Provide the (X, Y) coordinate of the cell's center where the given text is located.  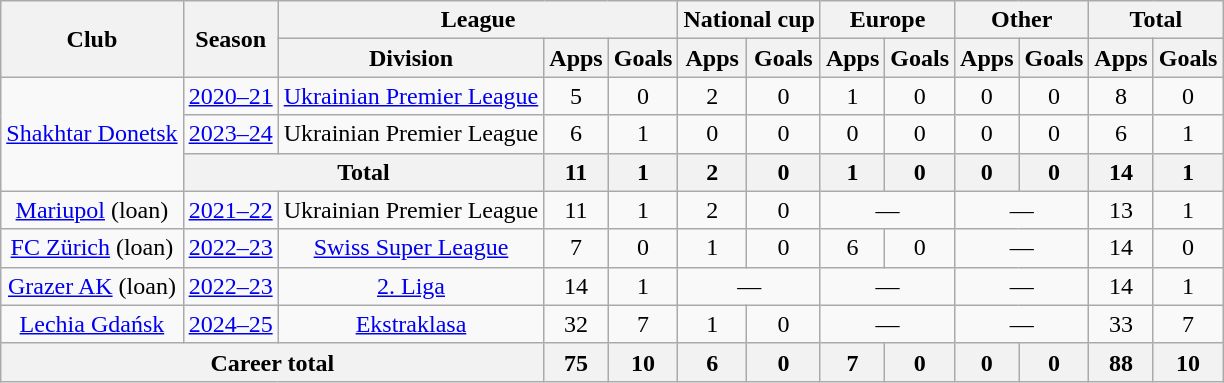
2023–24 (230, 134)
Lechia Gdańsk (92, 324)
Mariupol (loan) (92, 210)
2020–21 (230, 96)
13 (1121, 210)
2021–22 (230, 210)
FC Zürich (loan) (92, 248)
National cup (749, 20)
Career total (272, 362)
Season (230, 39)
Club (92, 39)
Grazer AK (loan) (92, 286)
2024–25 (230, 324)
33 (1121, 324)
2. Liga (411, 286)
Other (1022, 20)
Ekstraklasa (411, 324)
League (478, 20)
5 (576, 96)
Shakhtar Donetsk (92, 134)
Europe (887, 20)
88 (1121, 362)
Division (411, 58)
8 (1121, 96)
Swiss Super League (411, 248)
75 (576, 362)
32 (576, 324)
